Output the (x, y) coordinate of the center of the cell containing the given text.  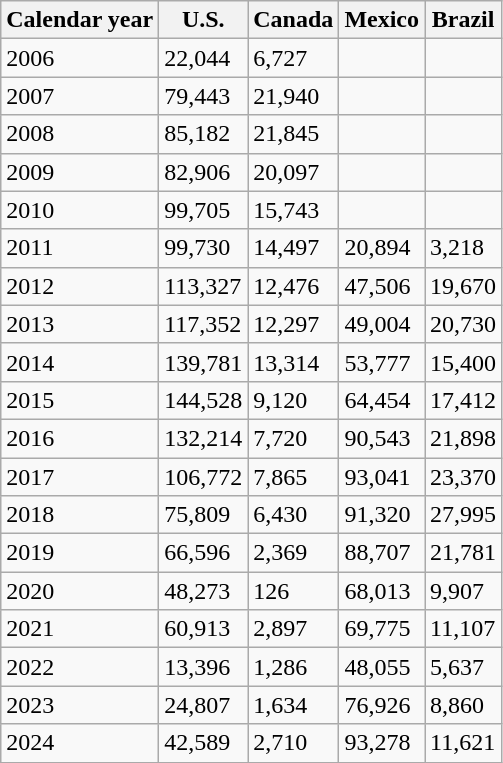
15,743 (294, 210)
79,443 (204, 96)
Canada (294, 20)
21,940 (294, 96)
49,004 (382, 324)
24,807 (204, 705)
2018 (80, 515)
2,710 (294, 743)
5,637 (464, 667)
144,528 (204, 400)
2023 (80, 705)
21,898 (464, 438)
99,705 (204, 210)
13,314 (294, 362)
2021 (80, 629)
23,370 (464, 477)
22,044 (204, 58)
48,273 (204, 591)
88,707 (382, 553)
60,913 (204, 629)
64,454 (382, 400)
47,506 (382, 286)
8,860 (464, 705)
15,400 (464, 362)
75,809 (204, 515)
1,286 (294, 667)
69,775 (382, 629)
2015 (80, 400)
14,497 (294, 248)
2006 (80, 58)
7,720 (294, 438)
U.S. (204, 20)
90,543 (382, 438)
82,906 (204, 172)
Brazil (464, 20)
12,476 (294, 286)
11,621 (464, 743)
53,777 (382, 362)
6,727 (294, 58)
68,013 (382, 591)
12,297 (294, 324)
139,781 (204, 362)
117,352 (204, 324)
93,041 (382, 477)
93,278 (382, 743)
2008 (80, 134)
9,907 (464, 591)
2014 (80, 362)
2,897 (294, 629)
11,107 (464, 629)
27,995 (464, 515)
2016 (80, 438)
20,730 (464, 324)
91,320 (382, 515)
2022 (80, 667)
9,120 (294, 400)
2011 (80, 248)
132,214 (204, 438)
Calendar year (80, 20)
21,781 (464, 553)
2009 (80, 172)
2010 (80, 210)
66,596 (204, 553)
2019 (80, 553)
2024 (80, 743)
85,182 (204, 134)
76,926 (382, 705)
48,055 (382, 667)
2,369 (294, 553)
2012 (80, 286)
2017 (80, 477)
17,412 (464, 400)
2013 (80, 324)
7,865 (294, 477)
19,670 (464, 286)
2007 (80, 96)
2020 (80, 591)
6,430 (294, 515)
126 (294, 591)
3,218 (464, 248)
106,772 (204, 477)
42,589 (204, 743)
113,327 (204, 286)
21,845 (294, 134)
20,894 (382, 248)
20,097 (294, 172)
Mexico (382, 20)
13,396 (204, 667)
99,730 (204, 248)
1,634 (294, 705)
